Find where the given text appears and provide that cell's center as [X, Y] coordinate. 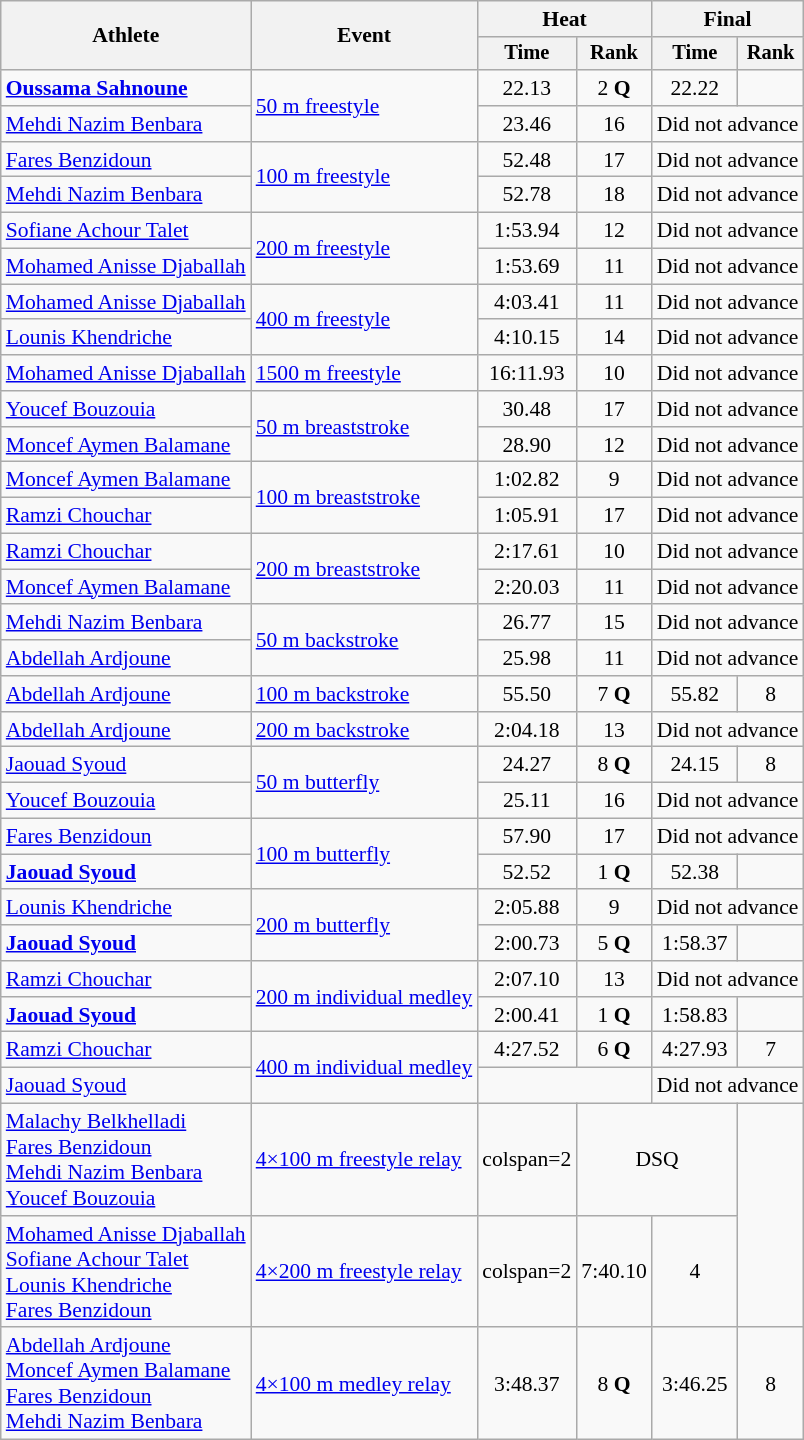
2:05.88 [526, 908]
4:27.93 [695, 1050]
200 m backstroke [364, 730]
2:00.73 [526, 943]
400 m freestyle [364, 320]
52.48 [526, 160]
200 m individual medley [364, 996]
25.98 [526, 658]
1500 m freestyle [364, 373]
23.46 [526, 124]
50 m butterfly [364, 782]
4×200 m freestyle relay [364, 1272]
4×100 m medley relay [364, 1384]
50 m breaststroke [364, 426]
200 m breaststroke [364, 570]
55.50 [526, 694]
4 [695, 1272]
6 Q [614, 1050]
2:20.03 [526, 587]
Final [728, 19]
100 m butterfly [364, 854]
4:10.15 [526, 338]
Oussama Sahnoune [126, 88]
24.15 [695, 765]
55.82 [695, 694]
DSQ [656, 1160]
22.22 [695, 88]
Mohamed Anisse DjaballahSofiane Achour TaletLounis KhendricheFares Benzidoun [126, 1272]
Malachy BelkhelladiFares BenzidounMehdi Nazim BenbaraYoucef Bouzouia [126, 1160]
52.52 [526, 872]
100 m freestyle [364, 178]
Heat [564, 19]
4:27.52 [526, 1050]
18 [614, 195]
Event [364, 36]
50 m backstroke [364, 640]
22.13 [526, 88]
25.11 [526, 801]
1:53.94 [526, 231]
52.78 [526, 195]
100 m breaststroke [364, 498]
26.77 [526, 623]
15 [614, 623]
1:58.83 [695, 1015]
28.90 [526, 445]
14 [614, 338]
4×100 m freestyle relay [364, 1160]
Athlete [126, 36]
2:17.61 [526, 552]
2 Q [614, 88]
2:04.18 [526, 730]
7:40.10 [614, 1272]
1:58.37 [695, 943]
2:07.10 [526, 979]
7 [771, 1050]
1:02.82 [526, 480]
1:05.91 [526, 516]
1:53.69 [526, 267]
100 m backstroke [364, 694]
7 Q [614, 694]
50 m freestyle [364, 106]
24.27 [526, 765]
200 m freestyle [364, 248]
3:48.37 [526, 1384]
3:46.25 [695, 1384]
5 Q [614, 943]
52.38 [695, 872]
200 m butterfly [364, 926]
Sofiane Achour Talet [126, 231]
4:03.41 [526, 302]
30.48 [526, 409]
16:11.93 [526, 373]
57.90 [526, 837]
Abdellah ArdjouneMoncef Aymen BalamaneFares BenzidounMehdi Nazim Benbara [126, 1384]
2:00.41 [526, 1015]
400 m individual medley [364, 1068]
